Pinpoint the cell where the given text exists, returning its [x, y] midpoint coordinate. 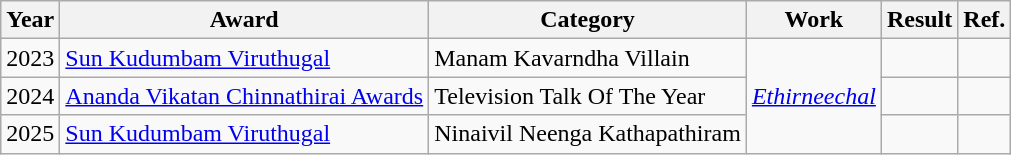
Ninaivil Neenga Kathapathiram [588, 134]
Award [244, 20]
Result [919, 20]
2023 [30, 58]
Year [30, 20]
Manam Kavarndha Villain [588, 58]
2024 [30, 96]
Television Talk Of The Year [588, 96]
Ref. [984, 20]
2025 [30, 134]
Ethirneechal [814, 96]
Work [814, 20]
Category [588, 20]
Ananda Vikatan Chinnathirai Awards [244, 96]
